Provide the [x, y] coordinate of the cell's center where the given text is located.  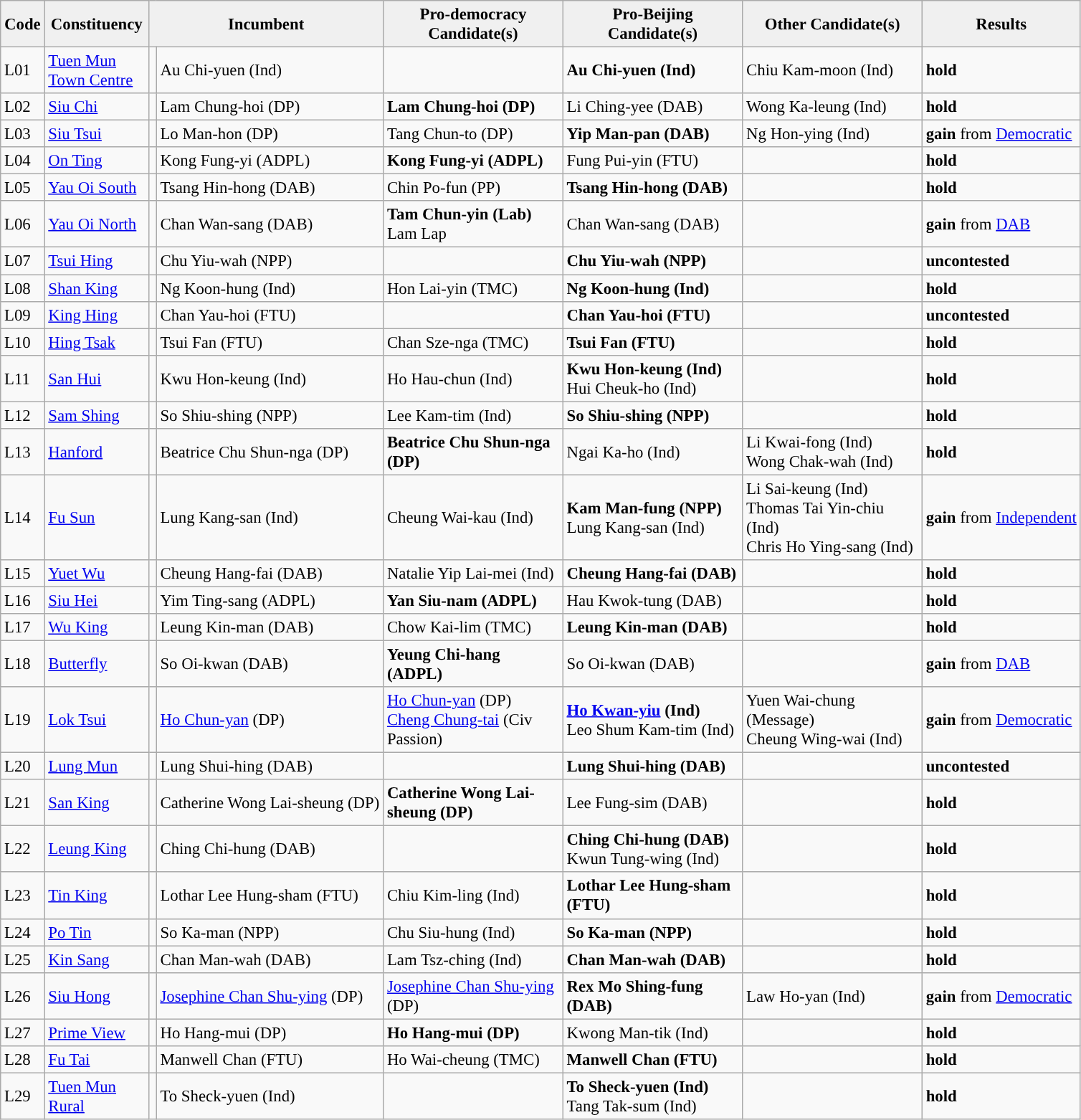
Ho Hau-chun (Ind) [473, 379]
Lee Fung-sim (DAB) [652, 803]
Wong Ka-leung (Ind) [833, 107]
Chu Siu-hung (Ind) [473, 932]
Leung King [97, 849]
Kin Sang [97, 959]
L14 [23, 518]
L26 [23, 995]
Ho Chun-yan (DP) [270, 720]
Hing Tsak [97, 342]
Law Ho-yan (Ind) [833, 995]
L27 [23, 1033]
L03 [23, 134]
L29 [23, 1096]
Yau Oi South [97, 188]
Siu Tsui [97, 134]
Lo Man-hon (DP) [270, 134]
Siu Hei [97, 600]
Shan King [97, 288]
To Sheck-yuen (Ind)Tang Tak-sum (Ind) [652, 1096]
L19 [23, 720]
Fu Sun [97, 518]
Natalie Yip Lai-mei (Ind) [473, 574]
Ho Chun-yan (DP)Cheng Chung-tai (Civ Passion) [473, 720]
San King [97, 803]
Po Tin [97, 932]
Kwong Man-tik (Ind) [652, 1033]
Kam Man-fung (NPP)Lung Kang-san (Ind) [652, 518]
Hanford [97, 452]
L08 [23, 288]
Ngai Ka-ho (Ind) [652, 452]
Ching Chi-hung (DAB) [270, 849]
Kwu Hon-keung (Ind) [270, 379]
Tuen Mun Rural [97, 1096]
L15 [23, 574]
L11 [23, 379]
L09 [23, 315]
Butterfly [97, 664]
Constituency [97, 24]
King Hing [97, 315]
Cheung Wai-kau (Ind) [473, 518]
L24 [23, 932]
Yuen Wai-chung (Message)Cheung Wing-wai (Ind) [833, 720]
Chan Sze-nga (TMC) [473, 342]
L23 [23, 896]
Yip Man-pan (DAB) [652, 134]
Lung Mun [97, 767]
Li Sai-keung (Ind) Thomas Tai Yin-chiu (Ind)Chris Ho Ying-sang (Ind) [833, 518]
Rex Mo Shing-fung (DAB) [652, 995]
Kwu Hon-keung (Ind)Hui Cheuk-ho (Ind) [652, 379]
Prime View [97, 1033]
Siu Chi [97, 107]
San Hui [97, 379]
Pro-democracy Candidate(s) [473, 24]
Ho Kwan-yiu (Ind)Leo Shum Kam-tim (Ind) [652, 720]
L06 [23, 224]
L01 [23, 70]
Fung Pui-yin (FTU) [652, 161]
Yuet Wu [97, 574]
Tam Chun-yin (Lab)Lam Lap [473, 224]
Yan Siu-nam (ADPL) [473, 600]
L02 [23, 107]
L21 [23, 803]
Chiu Kim-ling (Ind) [473, 896]
Li Ching-yee (DAB) [652, 107]
Tsui Hing [97, 261]
Lok Tsui [97, 720]
L17 [23, 627]
Yeung Chi-hang (ADPL) [473, 664]
Chiu Kam-moon (Ind) [833, 70]
Wu King [97, 627]
L25 [23, 959]
L13 [23, 452]
Chow Kai-lim (TMC) [473, 627]
Ching Chi-hung (DAB) Kwun Tung-wing (Ind) [652, 849]
L16 [23, 600]
L12 [23, 415]
Hon Lai-yin (TMC) [473, 288]
L22 [23, 849]
L18 [23, 664]
Lee Kam-tim (Ind) [473, 415]
L20 [23, 767]
gain from Independent [1001, 518]
Tuen Mun Town Centre [97, 70]
L07 [23, 261]
Fu Tai [97, 1060]
Sam Shing [97, 415]
Pro-Beijing Candidate(s) [652, 24]
Tang Chun-to (DP) [473, 134]
On Ting [97, 161]
L28 [23, 1060]
Incumbent [267, 24]
To Sheck-yuen (Ind) [270, 1096]
Hau Kwok-tung (DAB) [652, 600]
Ho Wai-cheung (TMC) [473, 1060]
Lung Kang-san (Ind) [270, 518]
Tin King [97, 896]
Ng Hon-ying (Ind) [833, 134]
Results [1001, 24]
Lam Tsz-ching (Ind) [473, 959]
Yim Ting-sang (ADPL) [270, 600]
L10 [23, 342]
Chin Po-fun (PP) [473, 188]
Code [23, 24]
Yau Oi North [97, 224]
L05 [23, 188]
L04 [23, 161]
Siu Hong [97, 995]
Other Candidate(s) [833, 24]
Li Kwai-fong (Ind)Wong Chak-wah (Ind) [833, 452]
